Locate the cell with the specified text and output its (x, y) center coordinate. 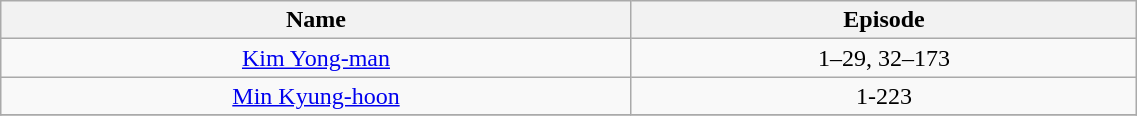
Min Kyung-hoon (316, 96)
Episode (884, 20)
1–29, 32–173 (884, 58)
Kim Yong-man (316, 58)
Name (316, 20)
1-223 (884, 96)
